Extract the [x, y] coordinate from the center of the cell holding the provided text.  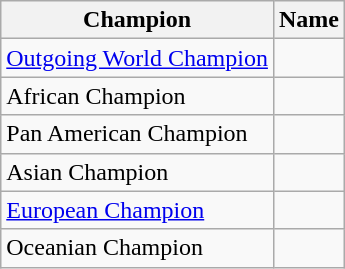
Oceanian Champion [138, 248]
Name [308, 20]
Outgoing World Champion [138, 58]
Champion [138, 20]
Pan American Champion [138, 134]
Asian Champion [138, 172]
European Champion [138, 210]
African Champion [138, 96]
